For the text-containing cell, return its midpoint in (X, Y) coordinate format. 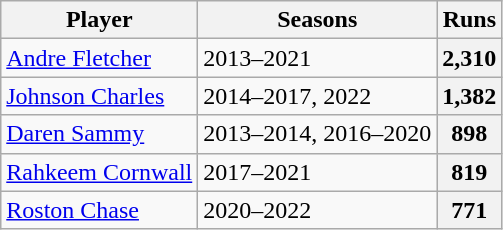
819 (470, 172)
Seasons (318, 20)
Rahkeem Cornwall (100, 172)
2013–2014, 2016–2020 (318, 134)
2020–2022 (318, 210)
2017–2021 (318, 172)
Andre Fletcher (100, 58)
Daren Sammy (100, 134)
2013–2021 (318, 58)
Player (100, 20)
Roston Chase (100, 210)
Runs (470, 20)
2014–2017, 2022 (318, 96)
771 (470, 210)
898 (470, 134)
2,310 (470, 58)
1,382 (470, 96)
Johnson Charles (100, 96)
